Detect which cell encompasses the target text, then output its [x, y] center coordinate. 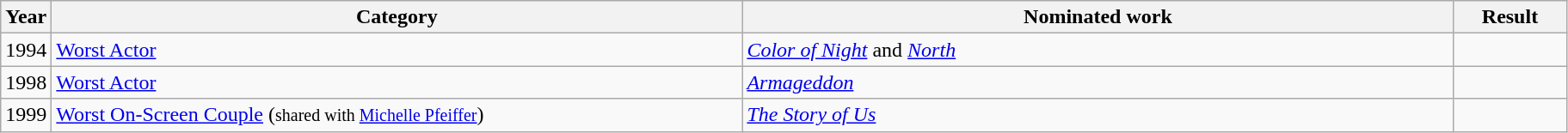
Armageddon [1098, 82]
The Story of Us [1098, 115]
Result [1510, 17]
1999 [26, 115]
Worst On-Screen Couple (shared with Michelle Pfeiffer) [397, 115]
Color of Night and North [1098, 50]
Nominated work [1098, 17]
Category [397, 17]
Year [26, 17]
1998 [26, 82]
1994 [26, 50]
